From the cell containing the given text, extract its center point as (x, y) coordinate. 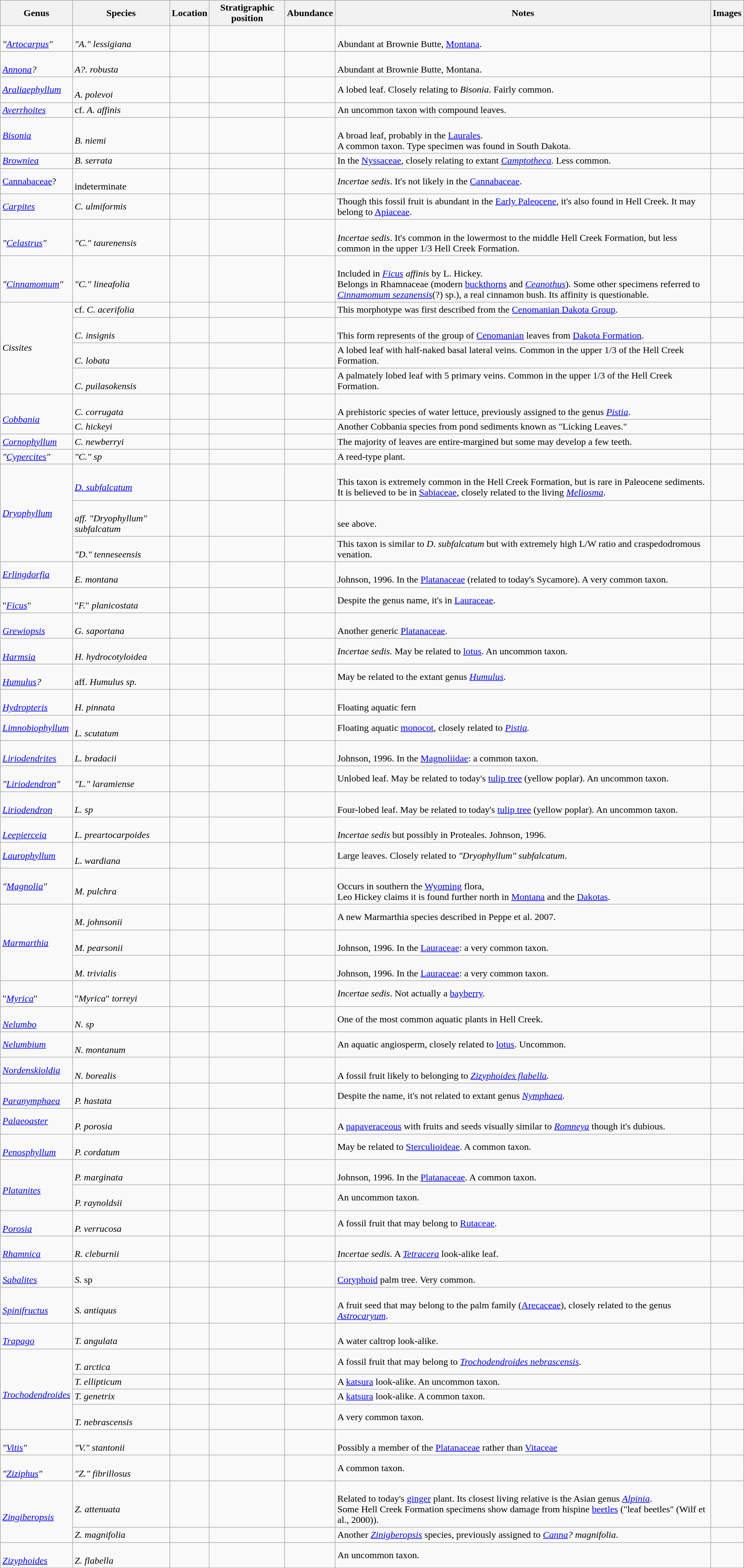
Johnson, 1996. In the Magnoliidae: a common taxon. (523, 753)
aff. "Dryophyllum" subfalcatum (121, 518)
"F." planicostata (121, 600)
Marmarthia (36, 942)
Johnson, 1996. In the Platanaceae. A common taxon. (523, 1172)
Humulus? (36, 676)
L. scutatum (121, 727)
cf. A. affinis (121, 110)
A?. robusta (121, 64)
Penosphyllum (36, 1146)
L. wardiana (121, 855)
Dryophyllum (36, 513)
A fruit seed that may belong to the palm family (Arecaceae), closely related to the genus Astrocaryum. (523, 1305)
Cornophyllum (36, 442)
L. bradacii (121, 753)
Averrhoites (36, 110)
cf. C. acerifolia (121, 310)
P. verrucosa (121, 1223)
A prehistoric species of water lettuce, previously assigned to the genus Pistia. (523, 406)
M. trivialis (121, 968)
This taxon is similar to D. subfalcatum but with extremely high L/W ratio and craspedodromous venation. (523, 549)
"Ziziphus" (36, 1468)
Notes (523, 13)
Rhamnica (36, 1249)
A palmately lobed leaf with 5 primary veins. Common in the upper 1/3 of the Hell Creek Formation. (523, 381)
Sabalites (36, 1274)
A fossil fruit likely to belonging to Zizyphoides flabella. (523, 1070)
C. lobata (121, 355)
A papaveraceous with fruits and seeds visually similar to Romneya though it's dubious. (523, 1121)
Harmsia (36, 651)
S. sp (121, 1274)
The majority of leaves are entire-margined but some may develop a few teeth. (523, 442)
Spinifructus (36, 1305)
Floating aquatic monocot, closely related to Pistia. (523, 727)
An aquatic angiosperm, closely related to lotus. Uncommon. (523, 1044)
D. subfalcatum (121, 482)
Browniea (36, 161)
"Magnolia" (36, 886)
Another Zinigberopsis species, previously assigned to Canna? magnifolia. (523, 1535)
Carpites (36, 206)
see above. (523, 518)
Z. magnifolia (121, 1535)
In the Nyssaceae, closely relating to extant Camptotheca. Less common. (523, 161)
E. montana (121, 574)
"Artocarpus" (36, 38)
N. borealis (121, 1070)
"Myrica" torreyi (121, 993)
Liriodendrites (36, 753)
A reed-type plant. (523, 457)
"Liriodendron" (36, 779)
Bisonia (36, 135)
Incertae sedis. May be related to lotus. An uncommon taxon. (523, 651)
P. raynoldsii (121, 1198)
P. cordatum (121, 1146)
Though this fossil fruit is abundant in the Early Paleocene, it's also found in Hell Creek. It may belong to Apiaceae. (523, 206)
Occurs in southern the Wyoming flora, Leo Hickey claims it is found further north in Montana and the Dakotas. (523, 886)
Nelumbium (36, 1044)
"C." sp (121, 457)
N. montanum (121, 1044)
H. hydrocotyloidea (121, 651)
Cissites (36, 348)
Species (121, 13)
Liriodendron (36, 804)
Genus (36, 13)
"Myrica" (36, 993)
A katsura look-alike. A common taxon. (523, 1397)
"Ficus" (36, 600)
Incertae sedis. Not actually a bayberry. (523, 993)
C. insignis (121, 330)
Another generic Platanaceae. (523, 625)
Erlingdorfia (36, 574)
Abundance (310, 13)
"D." tenneseensis (121, 549)
Images (727, 13)
Trochodendroides (36, 1389)
A common taxon. (523, 1468)
"C." taurenensis (121, 237)
aff. Humulus sp. (121, 676)
Zizyphoides (36, 1555)
This morphotype was first described from the Cenomanian Dakota Group. (523, 310)
H. pinnata (121, 702)
R. cleburnii (121, 1249)
Trapago (36, 1336)
Nelumbo (36, 1019)
Coryphoid palm tree. Very common. (523, 1274)
One of the most common aquatic plants in Hell Creek. (523, 1019)
Araliaephyllum (36, 89)
Four-lobed leaf. May be related to today's tulip tree (yellow poplar). An uncommon taxon. (523, 804)
May be related to Sterculioideae. A common taxon. (523, 1146)
Porosia (36, 1223)
C. puilasokensis (121, 381)
Z. flabella (121, 1555)
Cannabaceae? (36, 181)
Limnobiophyllum (36, 727)
L. sp (121, 804)
Incertae sedis. It's not likely in the Cannabaceae. (523, 181)
T. genetrix (121, 1397)
A. polevoi (121, 89)
A katsura look-alike. An uncommon taxon. (523, 1382)
M. johnsonii (121, 917)
"C." lineafolia (121, 279)
Possibly a member of the Platanaceae rather than Vitaceae (523, 1442)
C. corrugata (121, 406)
P. marginata (121, 1172)
Johnson, 1996. In the Platanaceae (related to today's Sycamore). A very common taxon. (523, 574)
N. sp (121, 1019)
"V." stantonii (121, 1442)
Stratigraphic position (247, 13)
T. nebrascensis (121, 1417)
G. saportana (121, 625)
Leepierceia (36, 830)
"L." laramiense (121, 779)
Platanites (36, 1185)
Unlobed leaf. May be related to today's tulip tree (yellow poplar). An uncommon taxon. (523, 779)
Hydropteris (36, 702)
Floating aquatic fern (523, 702)
This form represents of the group of Cenomanian leaves from Dakota Formation. (523, 330)
Incertae sedis but possibly in Proteales. Johnson, 1996. (523, 830)
Another Cobbania species from pond sediments known as "Licking Leaves." (523, 427)
A lobed leaf. Closely relating to Bisonia. Fairly common. (523, 89)
S. antiquus (121, 1305)
Location (190, 13)
T. angulata (121, 1336)
"Cypercites" (36, 457)
A fossil fruit that may belong to Rutaceae. (523, 1223)
"Vitis" (36, 1442)
Annona? (36, 64)
indeterminate (121, 181)
T. ellipticum (121, 1382)
Incertae sedis. It's common in the lowermost to the middle Hell Creek Formation, but less common in the upper 1/3 Hell Creek Formation. (523, 237)
Grewiopsis (36, 625)
Cobbania (36, 414)
Zingiberopsis (36, 1511)
B. serrata (121, 161)
Palaeoaster (36, 1121)
P. hastata (121, 1095)
T. arctica (121, 1361)
A broad leaf, probably in the Laurales. A common taxon. Type specimen was found in South Dakota. (523, 135)
"Z." fibrillosus (121, 1468)
C. newberryi (121, 442)
Z. attenuata (121, 1504)
C. hickeyi (121, 427)
"Celastrus" (36, 237)
Paranymphaea (36, 1095)
A new Marmarthia species described in Peppe et al. 2007. (523, 917)
"A." lessigiana (121, 38)
An uncommon taxon with compound leaves. (523, 110)
B. niemi (121, 135)
Large leaves. Closely related to "Dryophyllum" subfalcatum. (523, 855)
Despite the genus name, it's in Lauraceae. (523, 600)
May be related to the extant genus Humulus. (523, 676)
"Cinnamomum" (36, 279)
M. pearsonii (121, 942)
A very common taxon. (523, 1417)
A fossil fruit that may belong to Trochodendroides nebrascensis. (523, 1361)
M. pulchra (121, 886)
A water caltrop look-alike. (523, 1336)
A lobed leaf with half-naked basal lateral veins. Common in the upper 1/3 of the Hell Creek Formation. (523, 355)
Nordenskioldia (36, 1070)
Laurophyllum (36, 855)
Despite the name, it's not related to extant genus Nymphaea. (523, 1095)
P. porosia (121, 1121)
C. ulmiformis (121, 206)
Incertae sedis. A Tetracera look-alike leaf. (523, 1249)
L. preartocarpoides (121, 830)
